Return the (x, y) coordinate for the center point of the cell that contains the specified text.  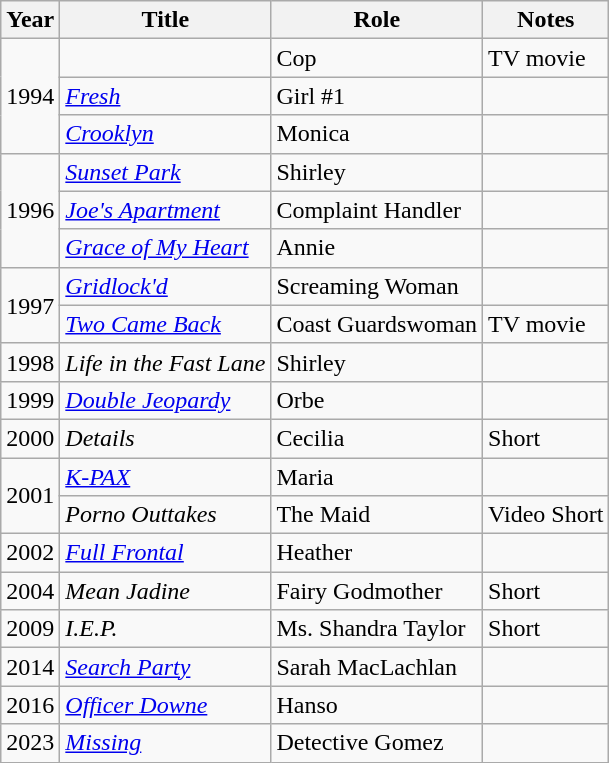
Annie (377, 248)
Fresh (166, 96)
Fairy Godmother (377, 591)
2009 (30, 629)
Sarah MacLachlan (377, 667)
Title (166, 20)
2023 (30, 743)
Double Jeopardy (166, 400)
Maria (377, 477)
Full Frontal (166, 553)
2000 (30, 438)
1998 (30, 362)
1999 (30, 400)
Role (377, 20)
Detective Gomez (377, 743)
Hanso (377, 705)
2016 (30, 705)
Video Short (546, 515)
Two Came Back (166, 324)
Missing (166, 743)
Crooklyn (166, 134)
Search Party (166, 667)
Sunset Park (166, 172)
2014 (30, 667)
Girl #1 (377, 96)
Heather (377, 553)
Cecilia (377, 438)
Officer Downe (166, 705)
K-PAX (166, 477)
Life in the Fast Lane (166, 362)
Monica (377, 134)
1997 (30, 305)
Mean Jadine (166, 591)
2002 (30, 553)
1994 (30, 96)
2004 (30, 591)
Porno Outtakes (166, 515)
Ms. Shandra Taylor (377, 629)
The Maid (377, 515)
Details (166, 438)
Notes (546, 20)
1996 (30, 210)
2001 (30, 496)
Coast Guardswoman (377, 324)
I.E.P. (166, 629)
Screaming Woman (377, 286)
Orbe (377, 400)
Gridlock'd (166, 286)
Grace of My Heart (166, 248)
Cop (377, 58)
Year (30, 20)
Joe's Apartment (166, 210)
Complaint Handler (377, 210)
